For the text-containing cell, return its midpoint in (x, y) coordinate format. 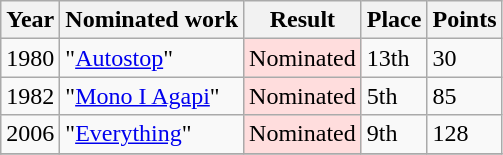
Place (394, 20)
"Everything" (152, 134)
13th (394, 58)
Result (303, 20)
1980 (30, 58)
Year (30, 20)
128 (464, 134)
9th (394, 134)
"Mono I Agapi" (152, 96)
85 (464, 96)
5th (394, 96)
2006 (30, 134)
30 (464, 58)
Points (464, 20)
1982 (30, 96)
"Autostop" (152, 58)
Nominated work (152, 20)
